Return the (x, y) coordinate for the center point of the cell that contains the specified text.  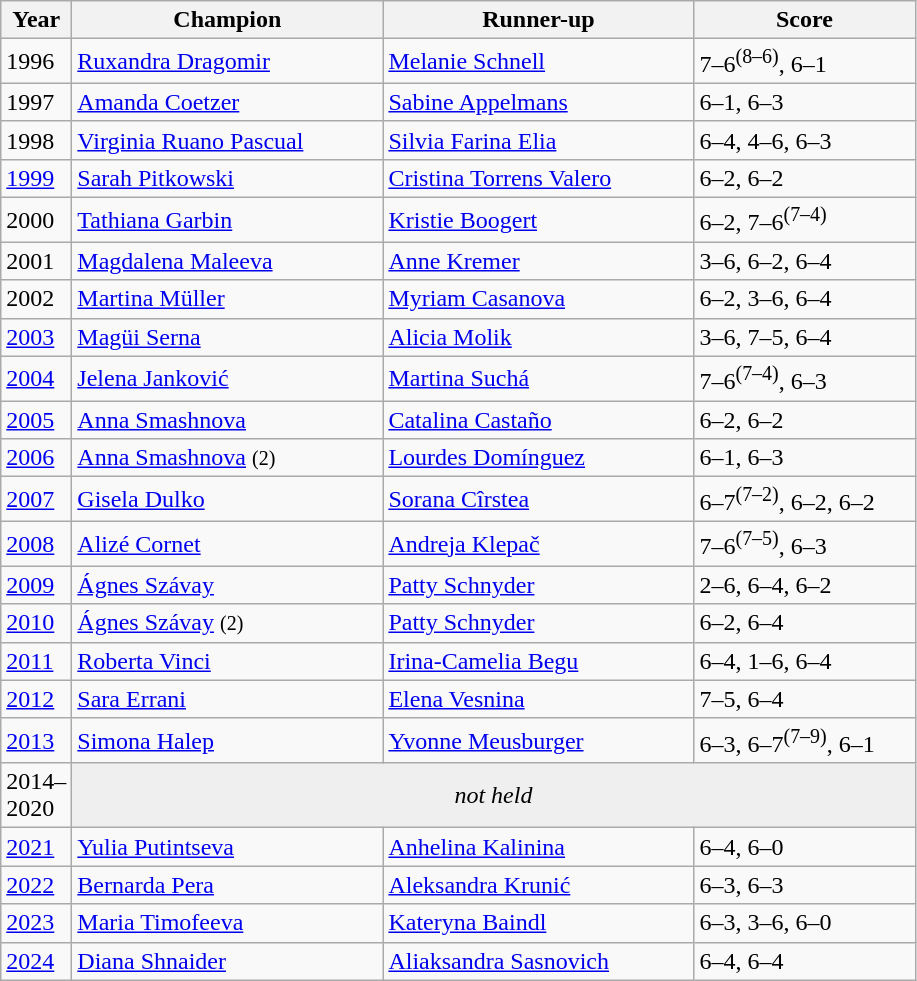
Roberta Vinci (228, 661)
Catalina Castaño (538, 420)
Magüi Serna (228, 337)
1998 (36, 140)
6–2, 3–6, 6–4 (804, 299)
6–2, 6–4 (804, 623)
2006 (36, 458)
Sabine Appelmans (538, 102)
2004 (36, 378)
Alizé Cornet (228, 544)
6–4, 1–6, 6–4 (804, 661)
Anne Kremer (538, 261)
Yulia Putintseva (228, 847)
Sarah Pitkowski (228, 178)
Andreja Klepač (538, 544)
Cristina Torrens Valero (538, 178)
Yvonne Meusburger (538, 740)
6–7(7–2), 6–2, 6–2 (804, 500)
Ruxandra Dragomir (228, 62)
Diana Shnaider (228, 961)
Sorana Cîrstea (538, 500)
Sara Errani (228, 699)
2005 (36, 420)
Magdalena Maleeva (228, 261)
Year (36, 20)
1996 (36, 62)
Aleksandra Krunić (538, 885)
2008 (36, 544)
Lourdes Domínguez (538, 458)
Irina-Camelia Begu (538, 661)
Virginia Ruano Pascual (228, 140)
Myriam Casanova (538, 299)
Champion (228, 20)
7–6(8–6), 6–1 (804, 62)
6–2, 7–6(7–4) (804, 220)
Elena Vesnina (538, 699)
Bernarda Pera (228, 885)
2010 (36, 623)
6–3, 3–6, 6–0 (804, 923)
Jelena Janković (228, 378)
3–6, 7–5, 6–4 (804, 337)
Gisela Dulko (228, 500)
7–6(7–4), 6–3 (804, 378)
7–5, 6–4 (804, 699)
Amanda Coetzer (228, 102)
1999 (36, 178)
2011 (36, 661)
2000 (36, 220)
Maria Timofeeva (228, 923)
2003 (36, 337)
Runner-up (538, 20)
1997 (36, 102)
7–6(7–5), 6–3 (804, 544)
2–6, 6–4, 6–2 (804, 585)
Score (804, 20)
Martina Müller (228, 299)
3–6, 6–2, 6–4 (804, 261)
6–4, 4–6, 6–3 (804, 140)
6–4, 6–4 (804, 961)
2022 (36, 885)
Ágnes Szávay (228, 585)
6–4, 6–0 (804, 847)
Alicia Molik (538, 337)
2014–2020 (36, 796)
Anna Smashnova (2) (228, 458)
6–3, 6–3 (804, 885)
Melanie Schnell (538, 62)
Kateryna Baindl (538, 923)
Anna Smashnova (228, 420)
2012 (36, 699)
2001 (36, 261)
Tathiana Garbin (228, 220)
2024 (36, 961)
not held (494, 796)
Silvia Farina Elia (538, 140)
Martina Suchá (538, 378)
Aliaksandra Sasnovich (538, 961)
Kristie Boogert (538, 220)
2009 (36, 585)
2023 (36, 923)
2021 (36, 847)
2002 (36, 299)
2013 (36, 740)
Anhelina Kalinina (538, 847)
Simona Halep (228, 740)
2007 (36, 500)
Ágnes Szávay (2) (228, 623)
6–3, 6–7(7–9), 6–1 (804, 740)
